Provide the [x, y] coordinate of the cell's center where the given text is located.  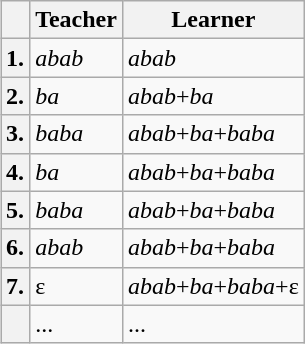
abab+ba+baba+ε [213, 286]
Learner [213, 20]
3. [16, 134]
2. [16, 96]
4. [16, 172]
7. [16, 286]
abab+ba [213, 96]
1. [16, 58]
5. [16, 210]
6. [16, 248]
Teacher [76, 20]
ε [76, 286]
